Pinpoint the cell where the given text exists, returning its (X, Y) midpoint coordinate. 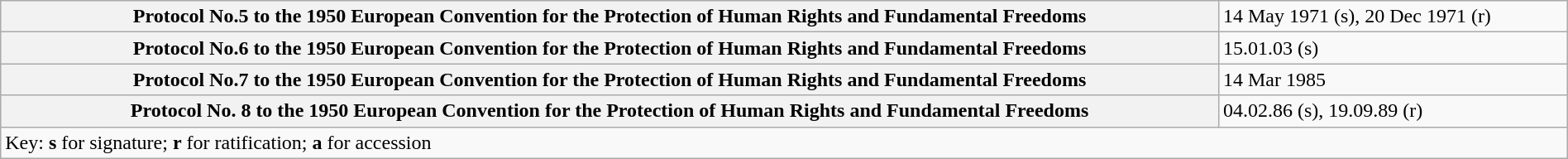
Key: s for signature; r for ratification; a for accession (784, 142)
Protocol No.5 to the 1950 European Convention for the Protection of Human Rights and Fundamental Freedoms (610, 17)
14 May 1971 (s), 20 Dec 1971 (r) (1393, 17)
04.02.86 (s), 19.09.89 (r) (1393, 111)
Protocol No.6 to the 1950 European Convention for the Protection of Human Rights and Fundamental Freedoms (610, 48)
15.01.03 (s) (1393, 48)
Protocol No. 8 to the 1950 European Convention for the Protection of Human Rights and Fundamental Freedoms (610, 111)
14 Mar 1985 (1393, 79)
Protocol No.7 to the 1950 European Convention for the Protection of Human Rights and Fundamental Freedoms (610, 79)
